Capture the cell that displays the provided text and extract its [X, Y] central coordinate. 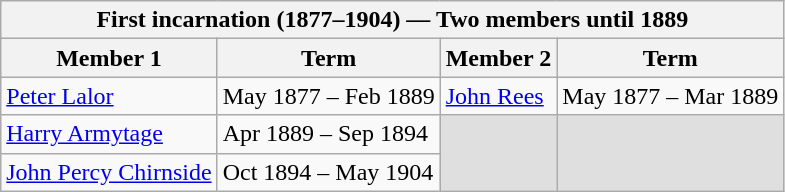
May 1877 – Feb 1889 [328, 96]
Harry Armytage [109, 134]
Member 2 [498, 58]
May 1877 – Mar 1889 [670, 96]
John Rees [498, 96]
Member 1 [109, 58]
Peter Lalor [109, 96]
Apr 1889 – Sep 1894 [328, 134]
John Percy Chirnside [109, 172]
Oct 1894 – May 1904 [328, 172]
First incarnation (1877–1904) — Two members until 1889 [392, 20]
